Detect which cell encompasses the target text, then output its [x, y] center coordinate. 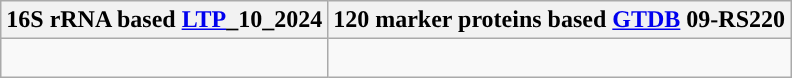
120 marker proteins based GTDB 09-RS220 [560, 20]
16S rRNA based LTP_10_2024 [164, 20]
